Detect which cell encompasses the target text, then output its [X, Y] center coordinate. 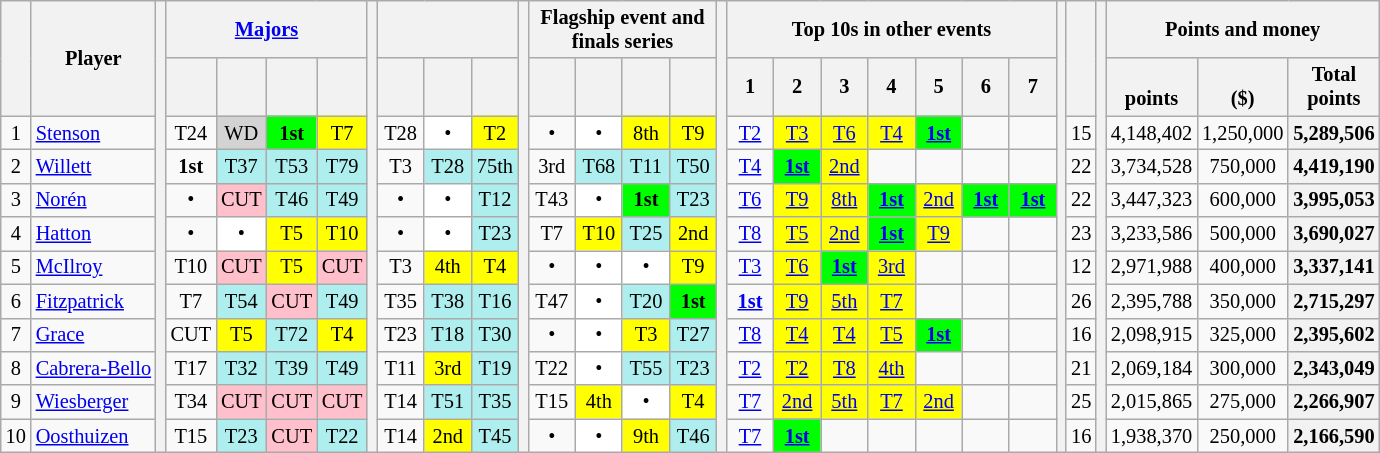
250,000 [1242, 436]
Norén [94, 200]
21 [1081, 368]
25 [1081, 402]
Points and money [1243, 29]
10 [16, 436]
Player [94, 58]
T55 [646, 368]
5,289,506 [1334, 133]
3,447,323 [1152, 200]
T38 [448, 301]
T43 [552, 200]
Hatton [94, 234]
2,069,184 [1152, 368]
T39 [291, 368]
2,971,988 [1152, 267]
T68 [598, 166]
WD [241, 133]
2,395,788 [1152, 301]
T47 [552, 301]
1,250,000 [1242, 133]
Willett [94, 166]
T79 [342, 166]
T51 [448, 402]
350,000 [1242, 301]
T25 [646, 234]
3,995,053 [1334, 200]
2,166,590 [1334, 436]
Totalpoints [1334, 87]
T37 [241, 166]
2,015,865 [1152, 402]
T18 [448, 335]
T17 [191, 368]
500,000 [1242, 234]
2,098,915 [1152, 335]
T24 [191, 133]
McIlroy [94, 267]
T32 [241, 368]
4,419,190 [1334, 166]
($) [1242, 87]
12 [1081, 267]
T20 [646, 301]
300,000 [1242, 368]
2,395,602 [1334, 335]
points [1152, 87]
275,000 [1242, 402]
3,337,141 [1334, 267]
400,000 [1242, 267]
8 [16, 368]
23 [1081, 234]
9 [16, 402]
Wiesberger [94, 402]
Flagship event and finals series [622, 29]
T54 [241, 301]
2,266,907 [1334, 402]
T34 [191, 402]
Majors [267, 29]
Oosthuizen [94, 436]
T19 [494, 368]
T50 [694, 166]
1,938,370 [1152, 436]
Grace [94, 335]
T53 [291, 166]
325,000 [1242, 335]
75th [494, 166]
T12 [494, 200]
T27 [694, 335]
9th [646, 436]
Stenson [94, 133]
750,000 [1242, 166]
Cabrera-Bello [94, 368]
T72 [291, 335]
2,343,049 [1334, 368]
26 [1081, 301]
3,233,586 [1152, 234]
3,734,528 [1152, 166]
T30 [494, 335]
600,000 [1242, 200]
Top 10s in other events [891, 29]
3,690,027 [1334, 234]
2,715,297 [1334, 301]
4,148,402 [1152, 133]
T16 [494, 301]
T45 [494, 436]
15 [1081, 133]
Fitzpatrick [94, 301]
